Scan for the cell matching the given text and deliver its (X, Y) coordinate at center. 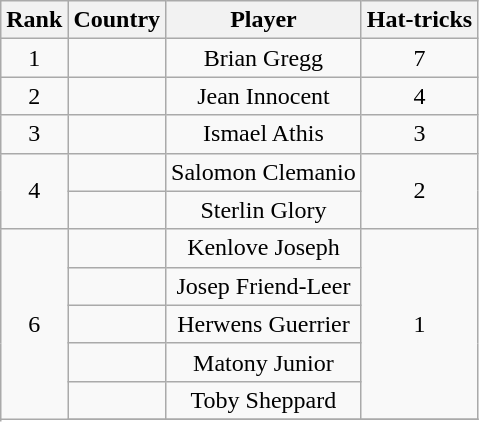
Country (117, 20)
Sterlin Glory (264, 210)
7 (419, 58)
Jean Innocent (264, 96)
Rank (34, 20)
Herwens Guerrier (264, 324)
Ismael Athis (264, 134)
Toby Sheppard (264, 400)
Salomon Clemanio (264, 172)
Hat-tricks (419, 20)
6 (34, 324)
Brian Gregg (264, 58)
Matony Junior (264, 362)
Kenlove Joseph (264, 248)
Josep Friend-Leer (264, 286)
Player (264, 20)
